Search for the cell housing the specified text and yield its (x, y) center coordinate. 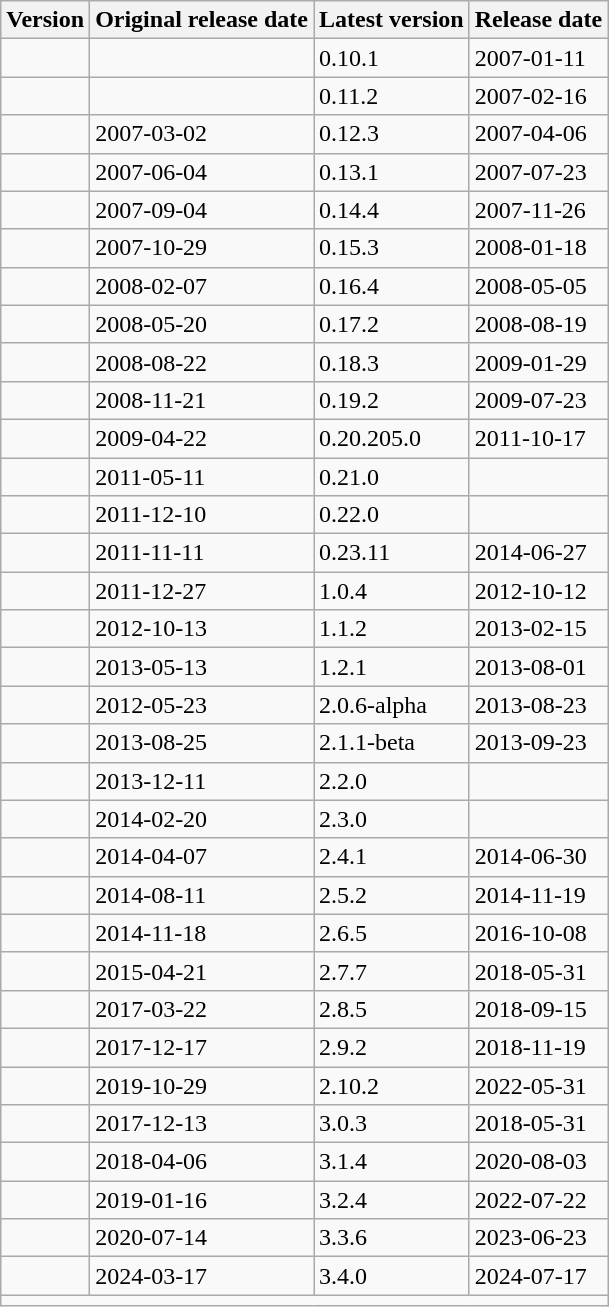
2.6.5 (392, 933)
2013-12-11 (202, 781)
2017-12-13 (202, 1124)
0.14.4 (392, 210)
1.2.1 (392, 667)
2018-11-19 (538, 1047)
2015-04-21 (202, 971)
2024-07-17 (538, 1276)
2024-03-17 (202, 1276)
2014-06-30 (538, 857)
2012-05-23 (202, 705)
2008-08-19 (538, 324)
2013-05-13 (202, 667)
0.20.205.0 (392, 438)
2014-08-11 (202, 895)
0.21.0 (392, 477)
2008-11-21 (202, 400)
0.22.0 (392, 515)
3.1.4 (392, 1162)
Latest version (392, 20)
2011-11-11 (202, 553)
1.0.4 (392, 591)
0.12.3 (392, 134)
0.13.1 (392, 172)
2014-04-07 (202, 857)
Version (46, 20)
2013-08-25 (202, 743)
Original release date (202, 20)
2.9.2 (392, 1047)
2018-04-06 (202, 1162)
0.23.11 (392, 553)
Release date (538, 20)
2.3.0 (392, 819)
3.0.3 (392, 1124)
2018-09-15 (538, 1009)
2.1.1-beta (392, 743)
2.5.2 (392, 895)
2007-03-02 (202, 134)
2007-07-23 (538, 172)
0.16.4 (392, 286)
2011-05-11 (202, 477)
2.4.1 (392, 857)
2007-09-04 (202, 210)
3.2.4 (392, 1200)
2.10.2 (392, 1085)
2008-05-05 (538, 286)
0.17.2 (392, 324)
0.15.3 (392, 248)
0.18.3 (392, 362)
2.7.7 (392, 971)
2008-08-22 (202, 362)
2013-08-01 (538, 667)
2012-10-13 (202, 629)
3.4.0 (392, 1276)
2009-07-23 (538, 400)
2014-06-27 (538, 553)
2008-05-20 (202, 324)
2008-01-18 (538, 248)
0.11.2 (392, 96)
2017-03-22 (202, 1009)
2020-08-03 (538, 1162)
2022-05-31 (538, 1085)
2022-07-22 (538, 1200)
3.3.6 (392, 1238)
2007-06-04 (202, 172)
2020-07-14 (202, 1238)
1.1.2 (392, 629)
2009-04-22 (202, 438)
2011-12-10 (202, 515)
2007-01-11 (538, 58)
2019-10-29 (202, 1085)
2017-12-17 (202, 1047)
2.0.6-alpha (392, 705)
2014-02-20 (202, 819)
0.10.1 (392, 58)
2009-01-29 (538, 362)
2013-08-23 (538, 705)
2011-12-27 (202, 591)
2007-10-29 (202, 248)
2014-11-18 (202, 933)
2008-02-07 (202, 286)
2007-11-26 (538, 210)
2.8.5 (392, 1009)
2023-06-23 (538, 1238)
2013-09-23 (538, 743)
2016-10-08 (538, 933)
0.19.2 (392, 400)
2019-01-16 (202, 1200)
2011-10-17 (538, 438)
2007-02-16 (538, 96)
2.2.0 (392, 781)
2013-02-15 (538, 629)
2014-11-19 (538, 895)
2007-04-06 (538, 134)
2012-10-12 (538, 591)
